Return (X, Y) of the center of cell containing provided text 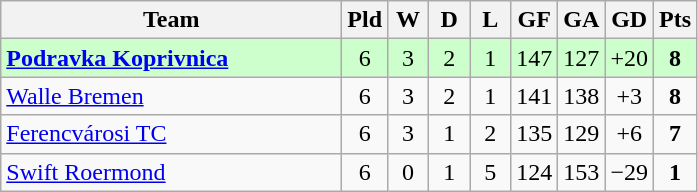
153 (582, 172)
GF (534, 20)
135 (534, 134)
+20 (630, 58)
141 (534, 96)
+6 (630, 134)
0 (408, 172)
W (408, 20)
+3 (630, 96)
Pts (674, 20)
Podravka Koprivnica (172, 58)
Team (172, 20)
5 (490, 172)
L (490, 20)
7 (674, 134)
129 (582, 134)
Swift Roermond (172, 172)
Walle Bremen (172, 96)
138 (582, 96)
GA (582, 20)
−29 (630, 172)
124 (534, 172)
Ferencvárosi TC (172, 134)
127 (582, 58)
D (450, 20)
GD (630, 20)
Pld (365, 20)
147 (534, 58)
